Determine the (x, y) coordinate at the center of the cell enclosing the given text.  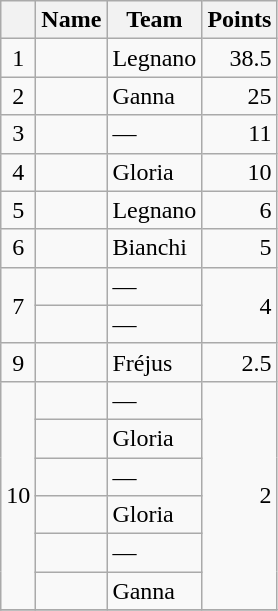
2.5 (240, 362)
Fréjus (154, 362)
Team (154, 20)
11 (240, 134)
38.5 (240, 58)
7 (18, 305)
1 (18, 58)
Bianchi (154, 248)
Name (72, 20)
9 (18, 362)
25 (240, 96)
3 (18, 134)
Points (240, 20)
